Locate the cell with the specified text and output its [X, Y] center coordinate. 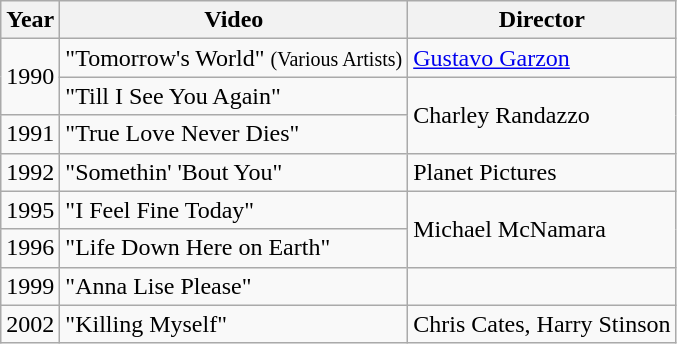
Planet Pictures [542, 172]
2002 [30, 324]
Year [30, 20]
Chris Cates, Harry Stinson [542, 324]
"I Feel Fine Today" [234, 210]
1995 [30, 210]
"Life Down Here on Earth" [234, 248]
"Killing Myself" [234, 324]
"Till I See You Again" [234, 96]
Charley Randazzo [542, 115]
1991 [30, 134]
1990 [30, 77]
Michael McNamara [542, 229]
Video [234, 20]
Gustavo Garzon [542, 58]
"Somethin' 'Bout You" [234, 172]
"Anna Lise Please" [234, 286]
1996 [30, 248]
1992 [30, 172]
"Tomorrow's World" (Various Artists) [234, 58]
1999 [30, 286]
"True Love Never Dies" [234, 134]
Director [542, 20]
